Return [X, Y] of the center of cell containing provided text 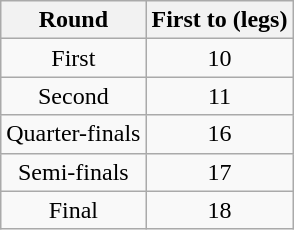
Final [74, 210]
Second [74, 96]
11 [220, 96]
17 [220, 172]
First [74, 58]
10 [220, 58]
Quarter-finals [74, 134]
Semi-finals [74, 172]
First to (legs) [220, 20]
Round [74, 20]
16 [220, 134]
18 [220, 210]
